From the cell containing the given text, extract its center point as (x, y) coordinate. 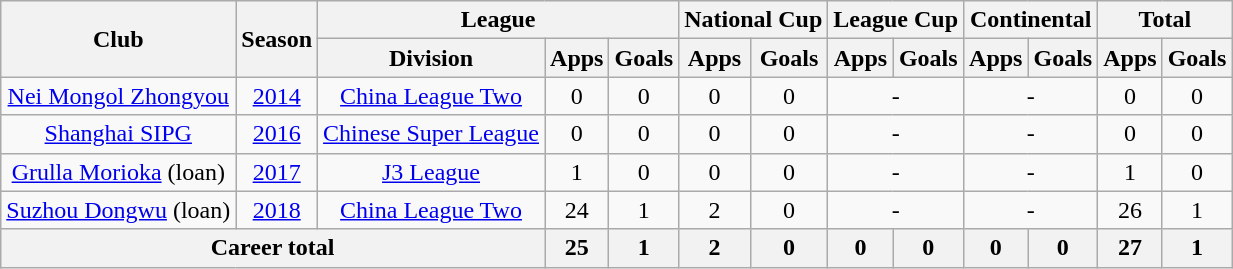
Grulla Morioka (loan) (118, 172)
26 (1130, 210)
National Cup (754, 20)
Chinese Super League (432, 134)
League (498, 20)
2016 (277, 134)
Division (432, 58)
Season (277, 39)
Total (1165, 20)
League Cup (896, 20)
Shanghai SIPG (118, 134)
Career total (273, 248)
Nei Mongol Zhongyou (118, 96)
J3 League (432, 172)
2014 (277, 96)
27 (1130, 248)
2017 (277, 172)
Suzhou Dongwu (loan) (118, 210)
Club (118, 39)
25 (577, 248)
2018 (277, 210)
Continental (1031, 20)
24 (577, 210)
